Extract the (X, Y) coordinate from the center of the cell holding the provided text.  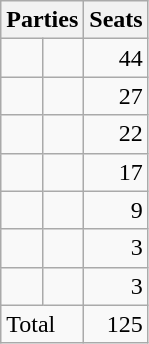
9 (116, 210)
44 (116, 58)
Total (42, 324)
22 (116, 134)
Seats (116, 20)
Parties (42, 20)
125 (116, 324)
27 (116, 96)
17 (116, 172)
